Find where the given text appears and provide that cell's center as [x, y] coordinate. 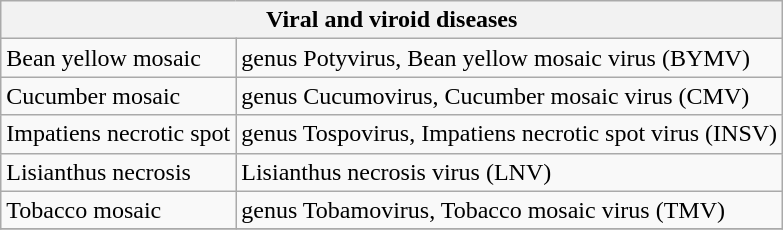
Lisianthus necrosis virus (LNV) [510, 172]
Impatiens necrotic spot [118, 134]
Cucumber mosaic [118, 96]
genus Potyvirus, Bean yellow mosaic virus (BYMV) [510, 58]
Lisianthus necrosis [118, 172]
genus Cucumovirus, Cucumber mosaic virus (CMV) [510, 96]
Tobacco mosaic [118, 210]
Bean yellow mosaic [118, 58]
Viral and viroid diseases [392, 20]
genus Tospovirus, Impatiens necrotic spot virus (INSV) [510, 134]
genus Tobamovirus, Tobacco mosaic virus (TMV) [510, 210]
